Pinpoint the cell where the given text exists, returning its (X, Y) midpoint coordinate. 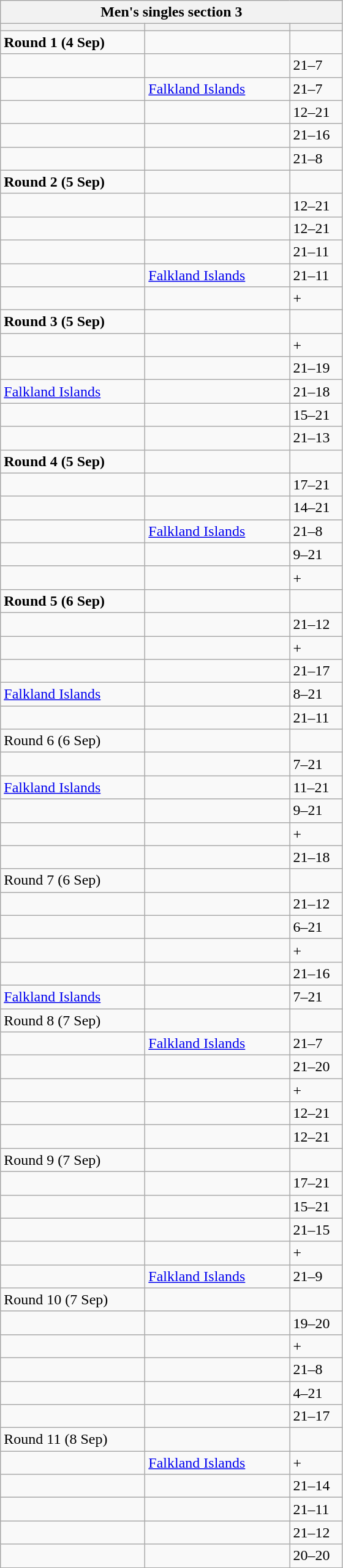
21–19 (316, 368)
8–21 (316, 694)
19–20 (316, 1323)
Round 3 (5 Sep) (73, 322)
Round 2 (5 Sep) (73, 182)
Round 4 (5 Sep) (73, 461)
Men's singles section 3 (171, 12)
Round 8 (7 Sep) (73, 1020)
6–21 (316, 927)
Round 1 (4 Sep) (73, 42)
21–9 (316, 1276)
Round 10 (7 Sep) (73, 1299)
21–15 (316, 1230)
4–21 (316, 1393)
Round 6 (6 Sep) (73, 741)
21–14 (316, 1486)
21–13 (316, 438)
Round 9 (7 Sep) (73, 1160)
Round 11 (8 Sep) (73, 1440)
Round 7 (6 Sep) (73, 880)
14–21 (316, 508)
Round 5 (6 Sep) (73, 601)
20–20 (316, 1556)
21–20 (316, 1067)
11–21 (316, 787)
